From the cell containing the given text, extract its center point as [x, y] coordinate. 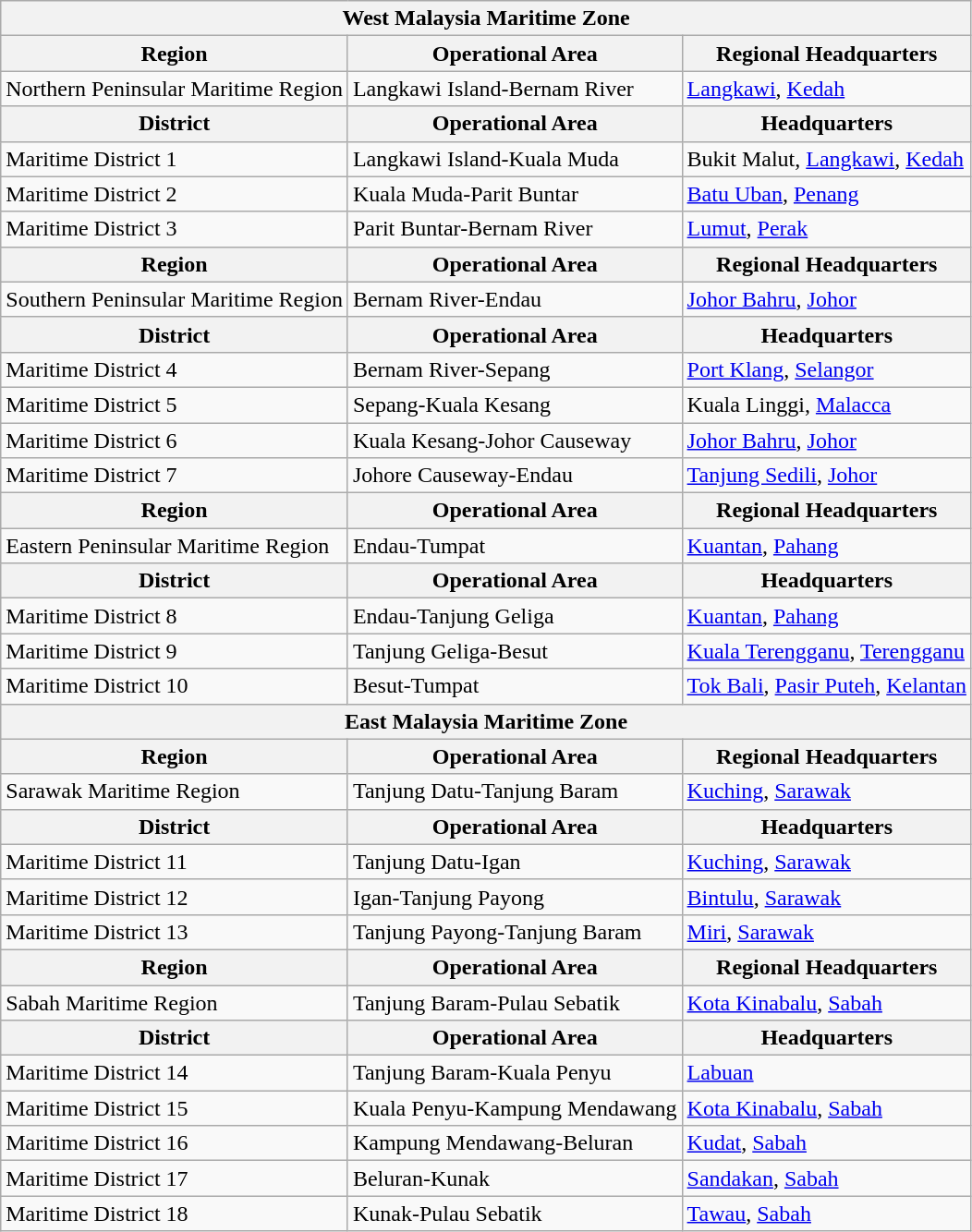
Kudat, Sabah [826, 1143]
Maritime District 11 [175, 862]
Langkawi, Kedah [826, 89]
Endau-Tumpat [515, 546]
Maritime District 8 [175, 616]
Igan-Tanjung Payong [515, 897]
Tanjung Baram-Pulau Sebatik [515, 1002]
Langkawi Island-Bernam River [515, 89]
Langkawi Island-Kuala Muda [515, 159]
Tanjung Datu-Igan [515, 862]
Lumut, Perak [826, 229]
Port Klang, Selangor [826, 369]
Maritime District 14 [175, 1073]
Kuala Penyu-Kampung Mendawang [515, 1108]
Kunak-Pulau Sebatik [515, 1214]
Maritime District 10 [175, 686]
Maritime District 18 [175, 1214]
Kuala Muda-Parit Buntar [515, 194]
Kuala Kesang-Johor Causeway [515, 441]
Miri, Sarawak [826, 932]
Maritime District 4 [175, 369]
Maritime District 6 [175, 441]
Parit Buntar-Bernam River [515, 229]
Maritime District 1 [175, 159]
Bukit Malut, Langkawi, Kedah [826, 159]
Tanjung Payong-Tanjung Baram [515, 932]
Maritime District 13 [175, 932]
Tanjung Sedili, Johor [826, 476]
Labuan [826, 1073]
Maritime District 17 [175, 1178]
Kampung Mendawang-Beluran [515, 1143]
Johore Causeway-Endau [515, 476]
Eastern Peninsular Maritime Region [175, 546]
Maritime District 5 [175, 405]
Northern Peninsular Maritime Region [175, 89]
Endau-Tanjung Geliga [515, 616]
Tanjung Datu-Tanjung Baram [515, 791]
Maritime District 7 [175, 476]
Bernam River-Sepang [515, 369]
Tanjung Geliga-Besut [515, 651]
East Malaysia Maritime Zone [486, 721]
Maritime District 3 [175, 229]
Maritime District 9 [175, 651]
Maritime District 2 [175, 194]
Beluran-Kunak [515, 1178]
Sabah Maritime Region [175, 1002]
Tawau, Sabah [826, 1214]
Maritime District 16 [175, 1143]
Southern Peninsular Maritime Region [175, 299]
Maritime District 15 [175, 1108]
Tok Bali, Pasir Puteh, Kelantan [826, 686]
Sarawak Maritime Region [175, 791]
Bernam River-Endau [515, 299]
Sepang-Kuala Kesang [515, 405]
Tanjung Baram-Kuala Penyu [515, 1073]
West Malaysia Maritime Zone [486, 18]
Maritime District 12 [175, 897]
Batu Uban, Penang [826, 194]
Bintulu, Sarawak [826, 897]
Kuala Terengganu, Terengganu [826, 651]
Besut-Tumpat [515, 686]
Sandakan, Sabah [826, 1178]
Kuala Linggi, Malacca [826, 405]
